Return the (X, Y) coordinate for the center point of the cell that contains the specified text.  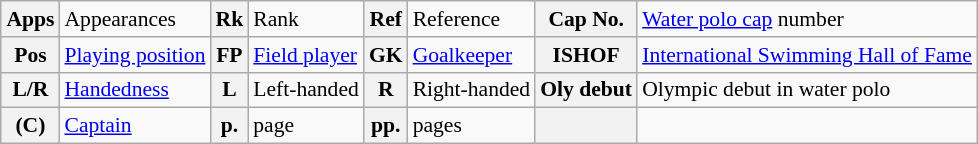
page (306, 126)
R (386, 90)
Oly debut (586, 90)
Playing position (134, 55)
Goalkeeper (472, 55)
Apps (30, 19)
Rk (230, 19)
Water polo cap number (807, 19)
GK (386, 55)
pp. (386, 126)
Rank (306, 19)
Captain (134, 126)
Handedness (134, 90)
L/R (30, 90)
Reference (472, 19)
L (230, 90)
Left-handed (306, 90)
Field player (306, 55)
pages (472, 126)
Cap No. (586, 19)
Ref (386, 19)
Olympic debut in water polo (807, 90)
Appearances (134, 19)
p. (230, 126)
Pos (30, 55)
(C) (30, 126)
Right-handed (472, 90)
International Swimming Hall of Fame (807, 55)
FP (230, 55)
ISHOF (586, 55)
